Scan for the cell matching the given text and deliver its (x, y) coordinate at center. 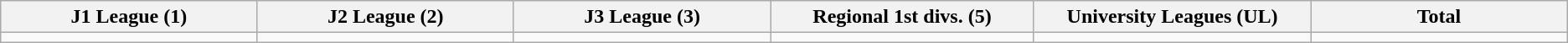
J1 League (1) (129, 17)
Regional 1st divs. (5) (903, 17)
University Leagues (UL) (1173, 17)
Total (1439, 17)
J3 League (3) (642, 17)
J2 League (2) (385, 17)
